Scan for the cell matching the given text and deliver its (X, Y) coordinate at center. 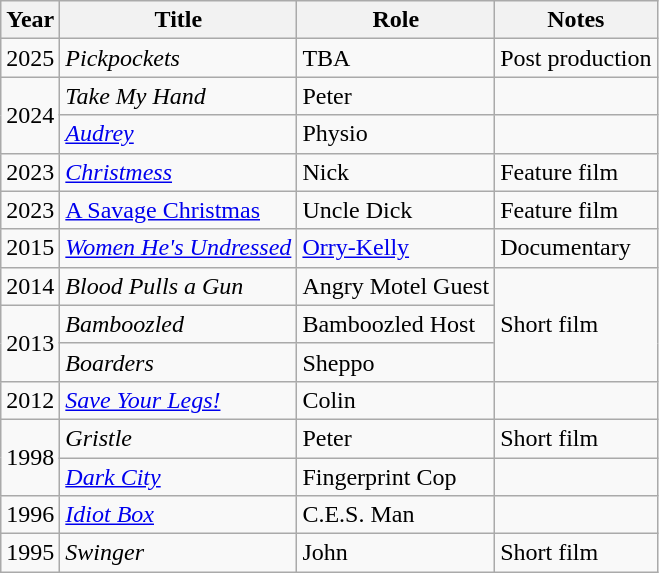
Swinger (178, 553)
Orry-Kelly (396, 248)
Documentary (576, 248)
Idiot Box (178, 515)
Colin (396, 400)
Blood Pulls a Gun (178, 286)
2014 (30, 286)
Pickpockets (178, 58)
Boarders (178, 362)
TBA (396, 58)
2025 (30, 58)
2013 (30, 343)
Christmess (178, 172)
Angry Motel Guest (396, 286)
Nick (396, 172)
Year (30, 20)
Gristle (178, 438)
Title (178, 20)
1995 (30, 553)
1998 (30, 457)
2012 (30, 400)
Role (396, 20)
Post production (576, 58)
A Savage Christmas (178, 210)
Bamboozled Host (396, 324)
Save Your Legs! (178, 400)
Women He's Undressed (178, 248)
Uncle Dick (396, 210)
2015 (30, 248)
Notes (576, 20)
John (396, 553)
1996 (30, 515)
Audrey (178, 134)
Sheppo (396, 362)
Bamboozled (178, 324)
Dark City (178, 477)
Fingerprint Cop (396, 477)
Take My Hand (178, 96)
2024 (30, 115)
Physio (396, 134)
C.E.S. Man (396, 515)
